Identify which cell holds the provided text, then report its (x, y) central coordinate. 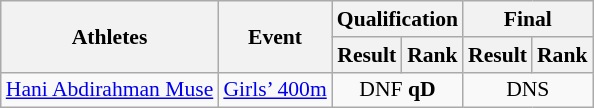
DNS (528, 90)
Event (274, 36)
DNF qD (398, 90)
Qualification (398, 19)
Hani Abdirahman Muse (110, 90)
Athletes (110, 36)
Final (528, 19)
Girls’ 400m (274, 90)
